From the cell containing the given text, extract its center point as [X, Y] coordinate. 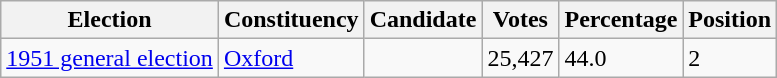
Oxford [291, 58]
Constituency [291, 20]
Percentage [621, 20]
44.0 [621, 58]
1951 general election [110, 58]
Candidate [423, 20]
Votes [520, 20]
Position [730, 20]
2 [730, 58]
25,427 [520, 58]
Election [110, 20]
